Find where the given text appears and provide that cell's center as [X, Y] coordinate. 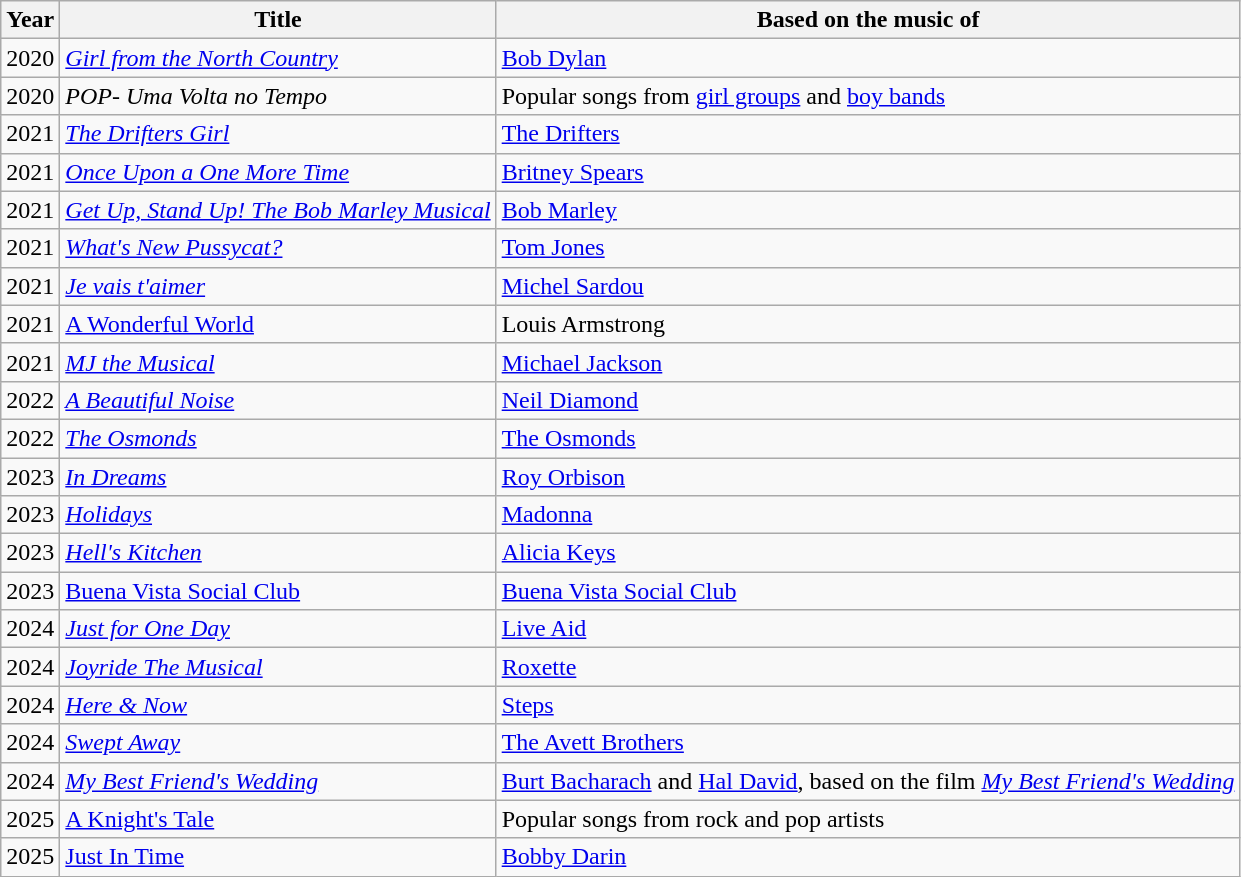
POP- Uma Volta no Tempo [278, 96]
Roxette [868, 667]
Joyride The Musical [278, 667]
Britney Spears [868, 172]
Popular songs from girl groups and boy bands [868, 96]
Tom Jones [868, 248]
My Best Friend's Wedding [278, 781]
Bob Dylan [868, 58]
Je vais t'aimer [278, 286]
Hell's Kitchen [278, 553]
Title [278, 20]
What's New Pussycat? [278, 248]
Swept Away [278, 743]
Year [30, 20]
Girl from the North Country [278, 58]
Bobby Darin [868, 857]
Burt Bacharach and Hal David, based on the film My Best Friend's Wedding [868, 781]
A Knight's Tale [278, 819]
Madonna [868, 515]
MJ the Musical [278, 362]
The Drifters Girl [278, 134]
A Wonderful World [278, 324]
Live Aid [868, 629]
Here & Now [278, 705]
Roy Orbison [868, 477]
Bob Marley [868, 210]
Get Up, Stand Up! The Bob Marley Musical [278, 210]
Alicia Keys [868, 553]
Michael Jackson [868, 362]
In Dreams [278, 477]
Just for One Day [278, 629]
Just In Time [278, 857]
Once Upon a One More Time [278, 172]
The Avett Brothers [868, 743]
Neil Diamond [868, 400]
Based on the music of [868, 20]
Holidays [278, 515]
Michel Sardou [868, 286]
The Drifters [868, 134]
Louis Armstrong [868, 324]
A Beautiful Noise [278, 400]
Popular songs from rock and pop artists [868, 819]
Steps [868, 705]
